Return (x, y) of the center of cell containing provided text 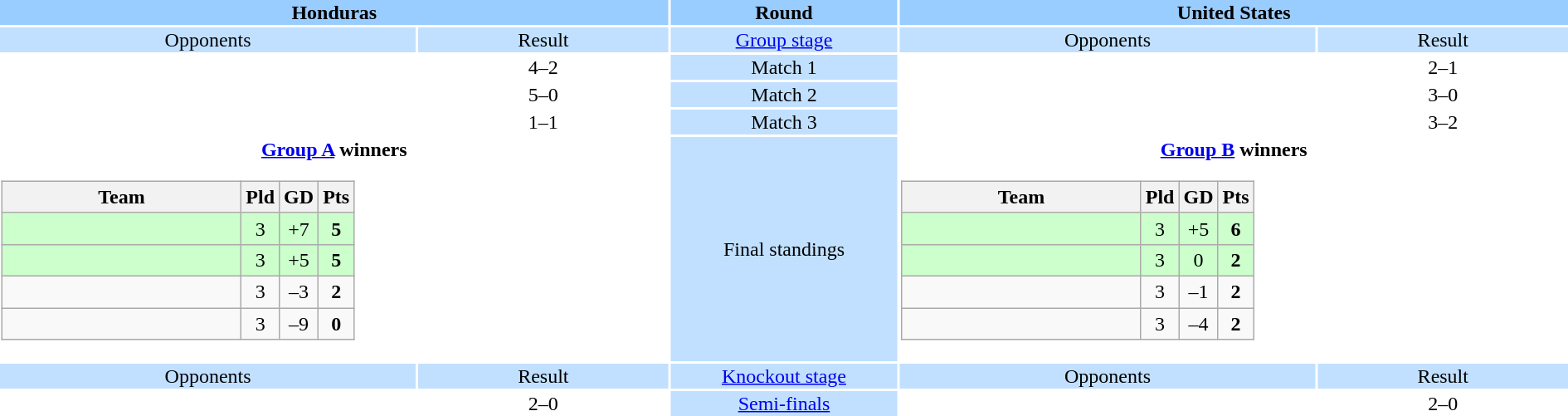
+7 (299, 228)
Final standings (785, 249)
Match 3 (785, 122)
6 (1236, 228)
–9 (299, 323)
Group stage (785, 40)
Semi-finals (785, 404)
Group A winners Team Pld GD Pts 3 +7 5 3 +5 5 3 –3 2 3 –9 0 (334, 249)
Match 2 (785, 95)
Round (785, 12)
–1 (1198, 291)
–4 (1198, 323)
United States (1234, 12)
3–0 (1444, 95)
4–2 (543, 67)
Knockout stage (785, 376)
1–1 (543, 122)
3–2 (1444, 122)
5–0 (543, 95)
Match 1 (785, 67)
–3 (299, 291)
Group B winners Team Pld GD Pts 3 +5 6 3 0 2 3 –1 2 3 –4 2 (1234, 249)
2–1 (1444, 67)
Honduras (334, 12)
